Find where the given text appears and provide that cell's center as [X, Y] coordinate. 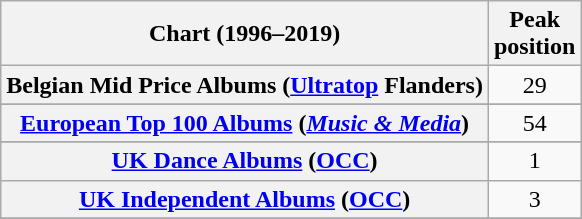
UK Independent Albums (OCC) [245, 199]
Peakposition [534, 34]
European Top 100 Albums (Music & Media) [245, 123]
29 [534, 85]
54 [534, 123]
3 [534, 199]
UK Dance Albums (OCC) [245, 161]
Chart (1996–2019) [245, 34]
1 [534, 161]
Belgian Mid Price Albums (Ultratop Flanders) [245, 85]
